Provide the (x, y) coordinate of the cell's center where the given text is located.  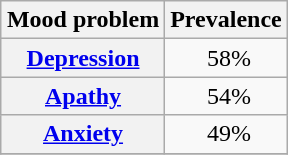
49% (226, 134)
Anxiety (82, 134)
Prevalence (226, 20)
Apathy (82, 96)
54% (226, 96)
Depression (82, 58)
58% (226, 58)
Mood problem (82, 20)
